Return [X, Y] of the center of cell containing provided text 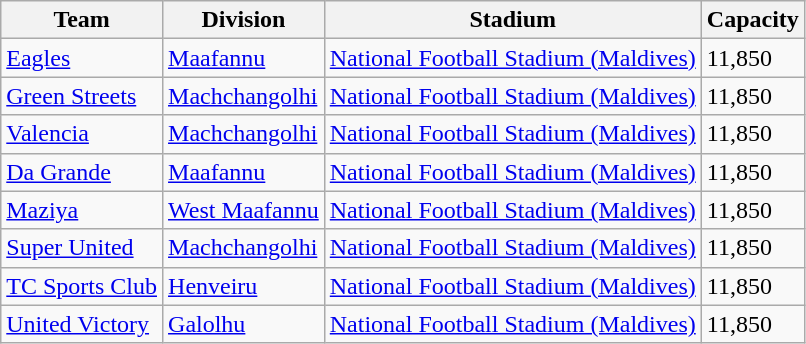
Da Grande [82, 172]
Super United [82, 248]
Eagles [82, 58]
West Maafannu [244, 210]
Green Streets [82, 96]
Stadium [512, 20]
Henveiru [244, 286]
Galolhu [244, 324]
Division [244, 20]
United Victory [82, 324]
Capacity [752, 20]
Team [82, 20]
Valencia [82, 134]
TC Sports Club [82, 286]
Maziya [82, 210]
